Extract the (X, Y) coordinate from the center of the cell holding the provided text.  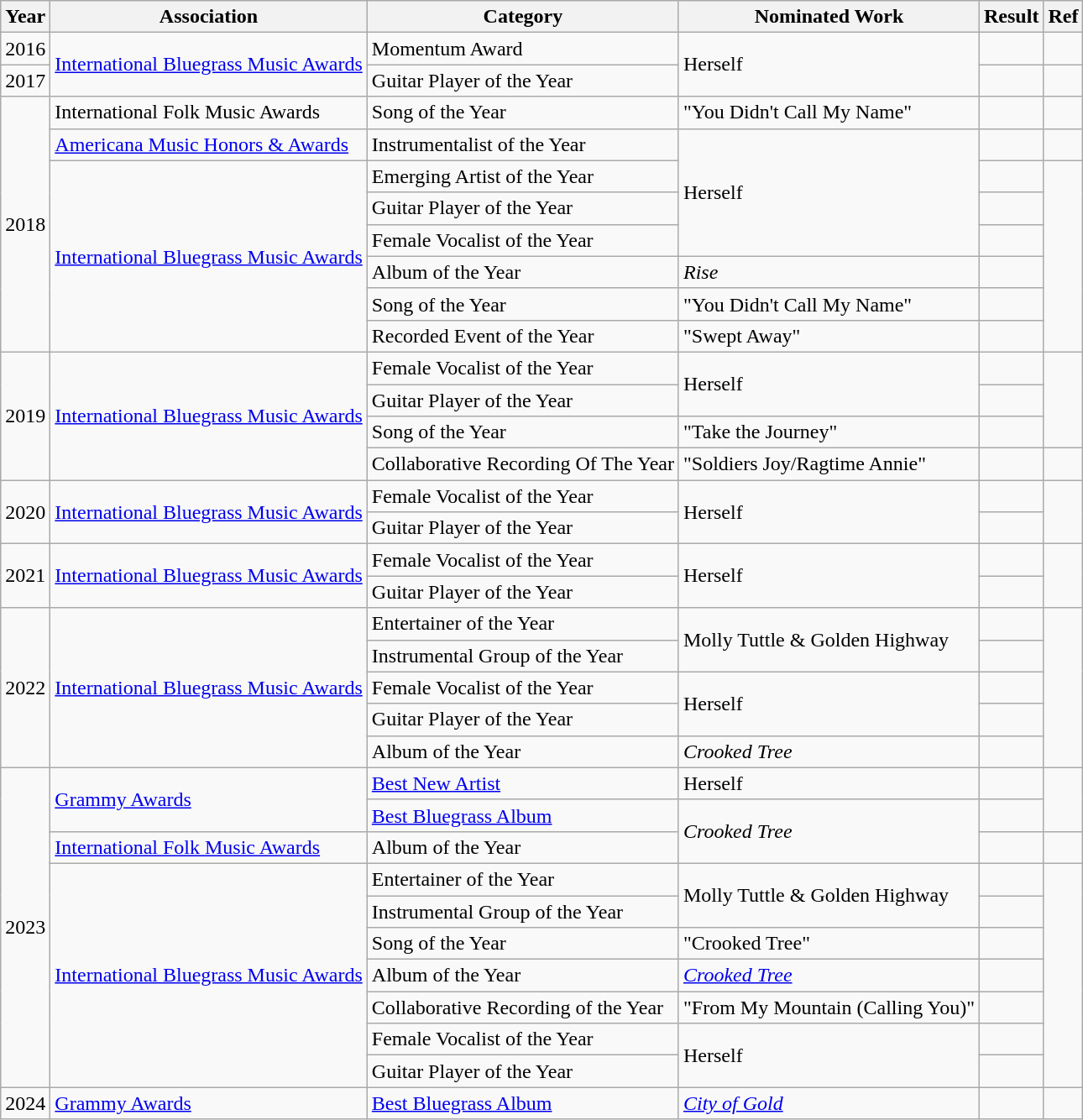
Category (522, 17)
Recorded Event of the Year (522, 336)
Year (25, 17)
"From My Mountain (Calling You)" (829, 1007)
Result (1012, 17)
2022 (25, 688)
Ref (1063, 17)
2019 (25, 416)
"Swept Away" (829, 336)
Emerging Artist of the Year (522, 176)
"Crooked Tree" (829, 944)
"Soldiers Joy/Ragtime Annie" (829, 464)
Best New Artist (522, 783)
Americana Music Honors & Awards (208, 144)
Momentum Award (522, 49)
"Take the Journey" (829, 432)
2023 (25, 927)
2021 (25, 576)
Instrumentalist of the Year (522, 144)
Association (208, 17)
2018 (25, 224)
Collaborative Recording Of The Year (522, 464)
2020 (25, 512)
Rise (829, 272)
2016 (25, 49)
2024 (25, 1103)
City of Gold (829, 1103)
2017 (25, 81)
Collaborative Recording of the Year (522, 1007)
Nominated Work (829, 17)
